Detect which cell encompasses the target text, then output its (x, y) center coordinate. 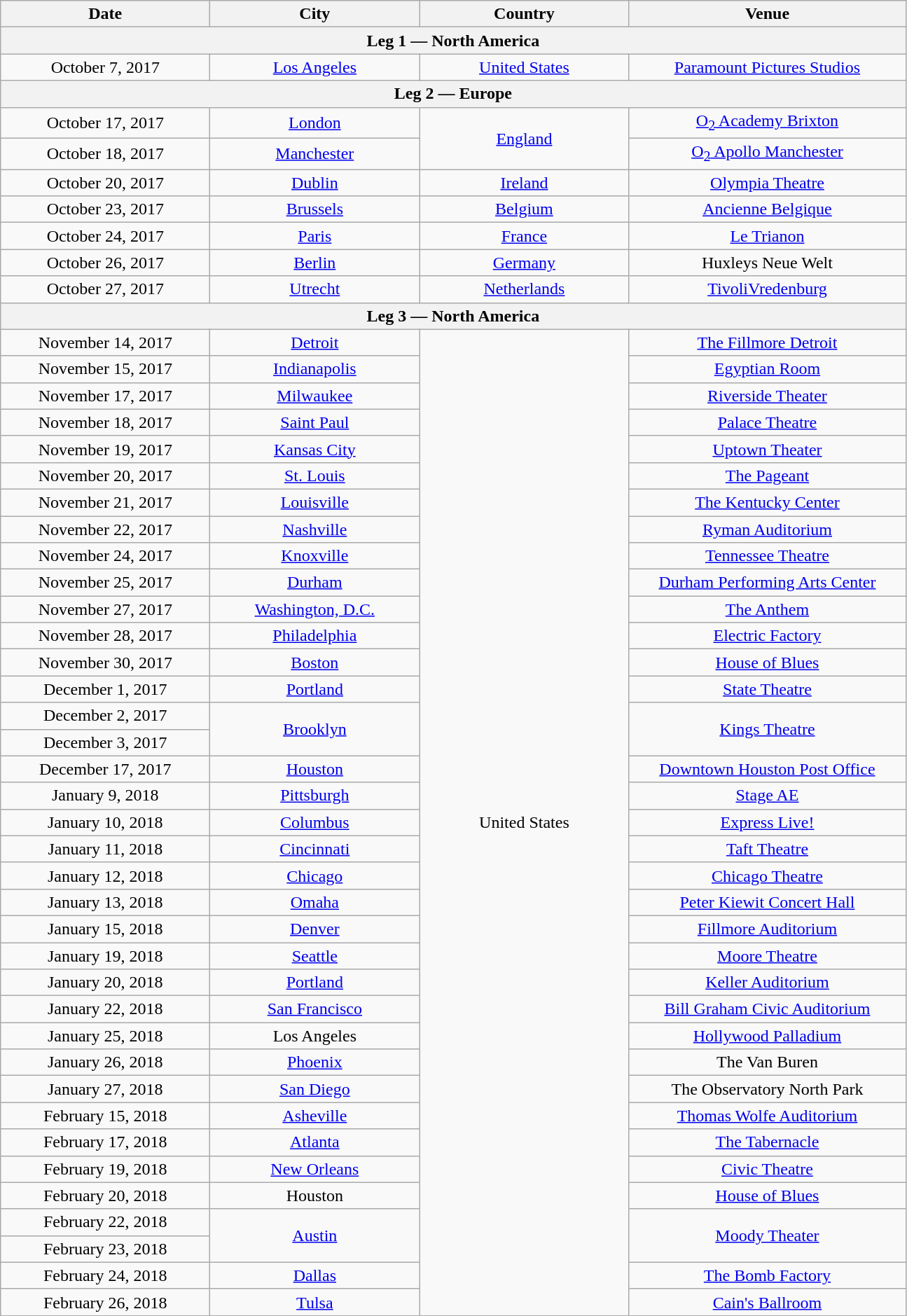
St. Louis (315, 476)
Leg 3 — North America (453, 316)
October 20, 2017 (105, 183)
Boston (315, 663)
Utrecht (315, 289)
Chicago (315, 875)
Columbus (315, 822)
Tulsa (315, 1302)
Paramount Pictures Studios (768, 67)
Nashville (315, 529)
Brussels (315, 209)
Kansas City (315, 449)
Bill Graham Civic Auditorium (768, 1009)
Stage AE (768, 796)
San Francisco (315, 1009)
January 27, 2018 (105, 1089)
February 15, 2018 (105, 1116)
January 10, 2018 (105, 822)
Omaha (315, 902)
February 19, 2018 (105, 1169)
November 24, 2017 (105, 556)
The Observatory North Park (768, 1089)
November 20, 2017 (105, 476)
TivoliVredenburg (768, 289)
Tennessee Theatre (768, 556)
Le Trianon (768, 236)
December 2, 2017 (105, 716)
February 26, 2018 (105, 1302)
Leg 1 — North America (453, 41)
Indianapolis (315, 369)
The Van Buren (768, 1062)
Fillmore Auditorium (768, 929)
Detroit (315, 342)
February 20, 2018 (105, 1196)
Taft Theatre (768, 849)
February 23, 2018 (105, 1249)
Cincinnati (315, 849)
Dallas (315, 1275)
London (315, 123)
Belgium (524, 209)
Leg 2 — Europe (453, 94)
Kings Theatre (768, 729)
December 1, 2017 (105, 689)
Louisville (315, 502)
Venue (768, 14)
November 15, 2017 (105, 369)
Saint Paul (315, 422)
Express Live! (768, 822)
January 22, 2018 (105, 1009)
Civic Theatre (768, 1169)
Asheville (315, 1116)
November 28, 2017 (105, 636)
November 18, 2017 (105, 422)
The Pageant (768, 476)
Downtown Houston Post Office (768, 769)
Date (105, 14)
October 7, 2017 (105, 67)
Olympia Theatre (768, 183)
Philadelphia (315, 636)
November 25, 2017 (105, 583)
The Kentucky Center (768, 502)
Milwaukee (315, 396)
Dublin (315, 183)
The Bomb Factory (768, 1275)
Uptown Theater (768, 449)
November 27, 2017 (105, 609)
Peter Kiewit Concert Hall (768, 902)
Moody Theater (768, 1235)
O2 Academy Brixton (768, 123)
November 22, 2017 (105, 529)
Netherlands (524, 289)
October 24, 2017 (105, 236)
Ryman Auditorium (768, 529)
November 19, 2017 (105, 449)
Pittsburgh (315, 796)
England (524, 139)
Brooklyn (315, 729)
October 18, 2017 (105, 153)
February 17, 2018 (105, 1142)
Chicago Theatre (768, 875)
City (315, 14)
February 22, 2018 (105, 1222)
January 11, 2018 (105, 849)
January 12, 2018 (105, 875)
The Fillmore Detroit (768, 342)
New Orleans (315, 1169)
Palace Theatre (768, 422)
January 26, 2018 (105, 1062)
October 23, 2017 (105, 209)
Egyptian Room (768, 369)
Paris (315, 236)
O2 Apollo Manchester (768, 153)
November 14, 2017 (105, 342)
Electric Factory (768, 636)
January 15, 2018 (105, 929)
January 19, 2018 (105, 956)
Keller Auditorium (768, 983)
February 24, 2018 (105, 1275)
Phoenix (315, 1062)
Ireland (524, 183)
Berlin (315, 263)
January 13, 2018 (105, 902)
Denver (315, 929)
Manchester (315, 153)
December 3, 2017 (105, 742)
Huxleys Neue Welt (768, 263)
Durham Performing Arts Center (768, 583)
France (524, 236)
November 17, 2017 (105, 396)
Cain's Ballroom (768, 1302)
October 27, 2017 (105, 289)
Atlanta (315, 1142)
Durham (315, 583)
Country (524, 14)
November 30, 2017 (105, 663)
January 20, 2018 (105, 983)
The Tabernacle (768, 1142)
January 25, 2018 (105, 1036)
November 21, 2017 (105, 502)
Hollywood Palladium (768, 1036)
Moore Theatre (768, 956)
State Theatre (768, 689)
October 26, 2017 (105, 263)
January 9, 2018 (105, 796)
Riverside Theater (768, 396)
Germany (524, 263)
Ancienne Belgique (768, 209)
Washington, D.C. (315, 609)
Knoxville (315, 556)
Austin (315, 1235)
October 17, 2017 (105, 123)
San Diego (315, 1089)
December 17, 2017 (105, 769)
Thomas Wolfe Auditorium (768, 1116)
The Anthem (768, 609)
Seattle (315, 956)
